Provide the (x, y) coordinate of the cell's center where the given text is located.  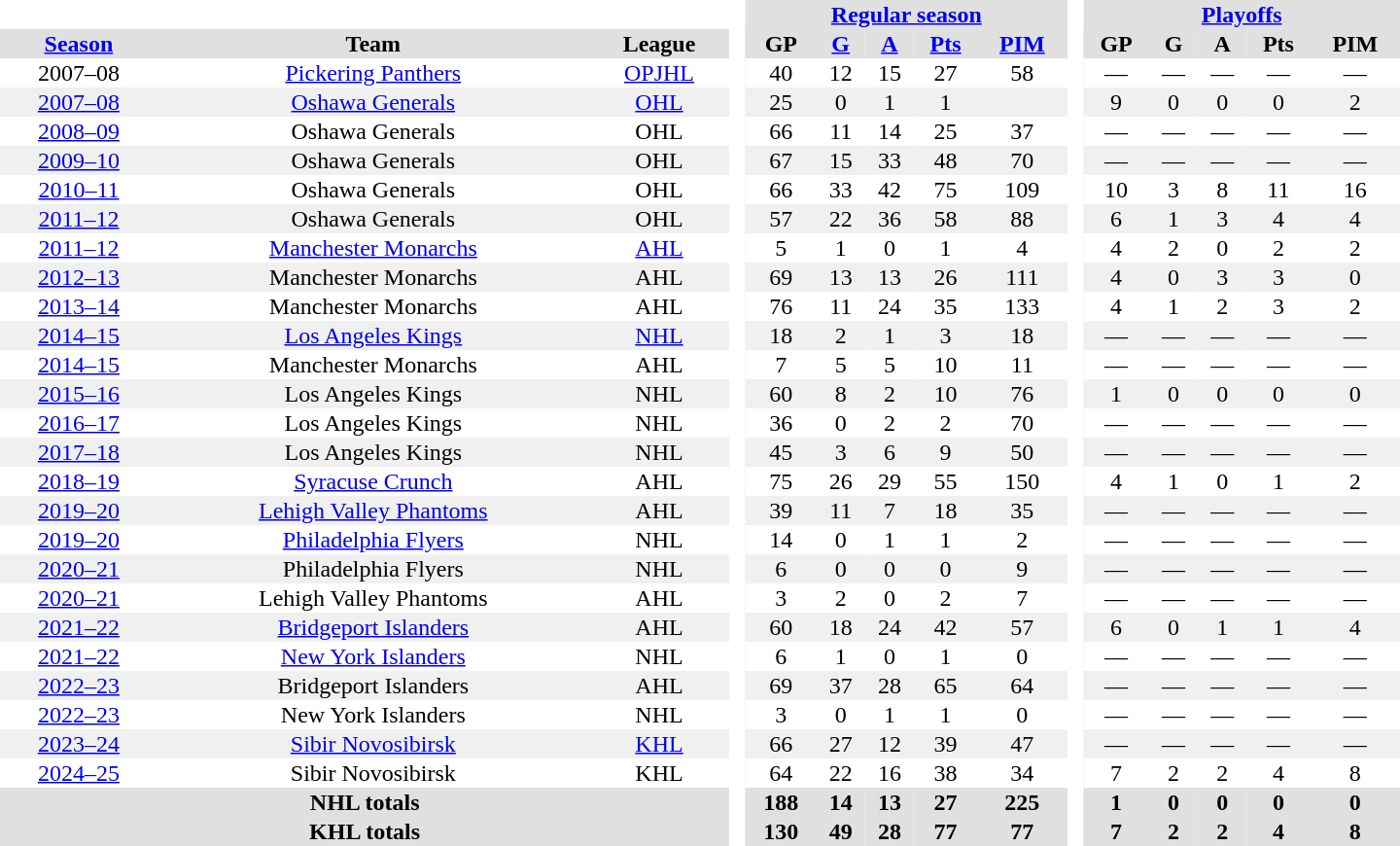
188 (782, 802)
2010–11 (79, 190)
55 (945, 481)
OPJHL (659, 73)
2017–18 (79, 452)
49 (841, 831)
2012–13 (79, 277)
KHL totals (365, 831)
Pickering Panthers (373, 73)
50 (1022, 452)
2018–19 (79, 481)
65 (945, 686)
2008–09 (79, 131)
133 (1022, 306)
34 (1022, 773)
Playoffs (1242, 15)
Team (373, 44)
111 (1022, 277)
NHL totals (365, 802)
League (659, 44)
2013–14 (79, 306)
2024–25 (79, 773)
29 (890, 481)
2009–10 (79, 160)
Syracuse Crunch (373, 481)
67 (782, 160)
48 (945, 160)
40 (782, 73)
150 (1022, 481)
2015–16 (79, 394)
2023–24 (79, 744)
2016–17 (79, 423)
88 (1022, 219)
47 (1022, 744)
225 (1022, 802)
130 (782, 831)
38 (945, 773)
Season (79, 44)
109 (1022, 190)
45 (782, 452)
Regular season (906, 15)
